Capture the cell that displays the provided text and extract its (X, Y) central coordinate. 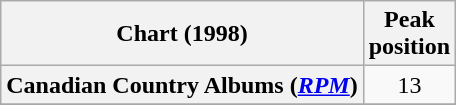
Canadian Country Albums (RPM) (182, 85)
Peakposition (409, 34)
Chart (1998) (182, 34)
13 (409, 85)
